Extract the (x, y) coordinate from the center of the cell holding the provided text.  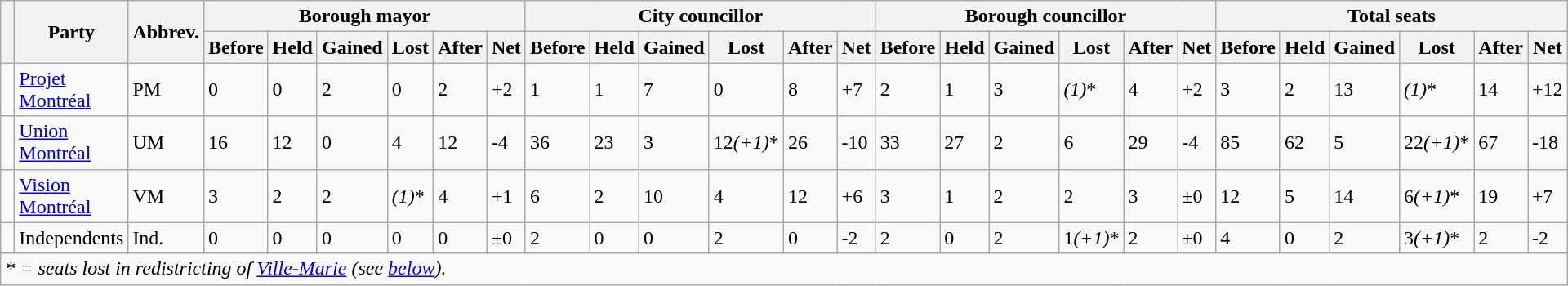
+12 (1547, 90)
+6 (856, 196)
Vision Montréal (72, 196)
16 (235, 142)
22(+1)* (1437, 142)
Independents (72, 238)
26 (810, 142)
85 (1248, 142)
Borough mayor (364, 16)
62 (1304, 142)
PM (167, 90)
7 (674, 90)
Union Montréal (72, 142)
City councillor (701, 16)
6(+1)* (1437, 196)
Total seats (1392, 16)
Borough councillor (1045, 16)
3(+1)* (1437, 238)
Abbrev. (167, 32)
12(+1)* (746, 142)
67 (1501, 142)
UM (167, 142)
Party (72, 32)
13 (1365, 90)
33 (908, 142)
19 (1501, 196)
36 (557, 142)
27 (964, 142)
Projet Montréal (72, 90)
8 (810, 90)
+1 (506, 196)
Ind. (167, 238)
-10 (856, 142)
29 (1151, 142)
10 (674, 196)
23 (614, 142)
1(+1)* (1091, 238)
VM (167, 196)
-18 (1547, 142)
* = seats lost in redistricting of Ville-Marie (see below). (784, 269)
